Pinpoint the cell where the given text exists, returning its [x, y] midpoint coordinate. 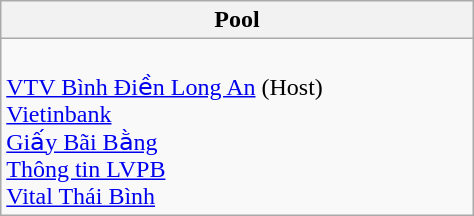
VTV Bình Điền Long An (Host) Vietinbank Giấy Bãi Bằng Thông tin LVPB Vital Thái Bình [237, 127]
Pool [237, 20]
